Capture the cell that displays the provided text and extract its (X, Y) central coordinate. 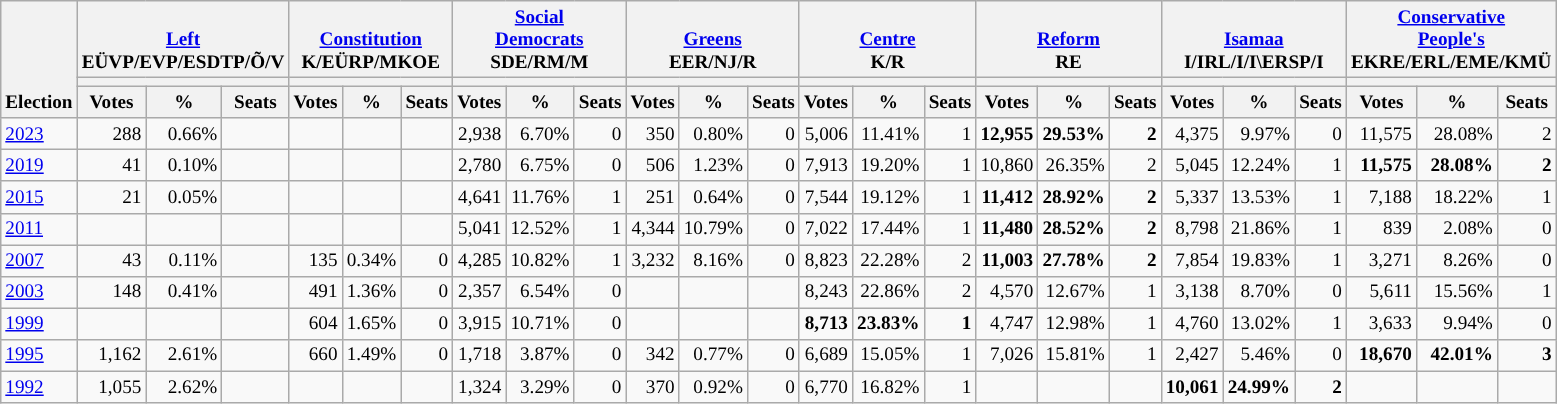
19.83% (1259, 261)
11,003 (1007, 261)
15.56% (1456, 292)
3,915 (480, 324)
22.86% (889, 292)
2,357 (480, 292)
2,938 (480, 134)
10.82% (540, 261)
2023 (39, 134)
4,747 (1007, 324)
21.86% (1259, 229)
2,427 (1192, 355)
23.83% (889, 324)
8,243 (826, 292)
1,162 (112, 355)
8.70% (1259, 292)
5,041 (480, 229)
6.70% (540, 134)
6.75% (540, 166)
10,860 (1007, 166)
4,570 (1007, 292)
3,633 (1381, 324)
10.79% (713, 229)
5,006 (826, 134)
7,854 (1192, 261)
29.53% (1074, 134)
0.11% (184, 261)
2.08% (1456, 229)
3.87% (540, 355)
2019 (39, 166)
3,232 (652, 261)
ReformRE (1068, 40)
26.35% (1074, 166)
1.36% (372, 292)
12.52% (540, 229)
4,344 (652, 229)
27.78% (1074, 261)
1.65% (372, 324)
1,718 (480, 355)
21 (112, 197)
12,955 (1007, 134)
9.94% (1456, 324)
12.24% (1259, 166)
0.77% (713, 355)
2003 (39, 292)
9.97% (1259, 134)
Election (39, 60)
604 (316, 324)
3.29% (540, 387)
8,823 (826, 261)
6,770 (826, 387)
11.76% (540, 197)
251 (652, 197)
7,544 (826, 197)
15.81% (1074, 355)
8.16% (713, 261)
ConservativePeople'sEKRE/ERL/EME/KMÜ (1451, 40)
0.10% (184, 166)
0.80% (713, 134)
342 (652, 355)
0.41% (184, 292)
SocialDemocratsSDE/RM/M (540, 40)
2007 (39, 261)
12.98% (1074, 324)
IsamaaI/IRL/I/I\ERSP/I (1254, 40)
ConstitutionK/EÜRP/MKOE (371, 40)
28.92% (1074, 197)
LeftEÜVP/EVP/ESDTP/Õ/V (183, 40)
7,022 (826, 229)
6,689 (826, 355)
8,798 (1192, 229)
1992 (39, 387)
6.54% (540, 292)
12.67% (1074, 292)
506 (652, 166)
2,780 (480, 166)
17.44% (889, 229)
42.01% (1456, 355)
10,061 (1192, 387)
19.12% (889, 197)
5.46% (1259, 355)
GreensEER/NJ/R (712, 40)
11,480 (1007, 229)
41 (112, 166)
5,611 (1381, 292)
5,337 (1192, 197)
660 (316, 355)
288 (112, 134)
7,188 (1381, 197)
1999 (39, 324)
22.28% (889, 261)
24.99% (1259, 387)
2015 (39, 197)
15.05% (889, 355)
7,913 (826, 166)
43 (112, 261)
18,670 (1381, 355)
1.49% (372, 355)
13.53% (1259, 197)
11,412 (1007, 197)
370 (652, 387)
10.71% (540, 324)
4,641 (480, 197)
19.20% (889, 166)
491 (316, 292)
0.66% (184, 134)
8,713 (826, 324)
8.26% (1456, 261)
3,271 (1381, 261)
1,324 (480, 387)
839 (1381, 229)
28.52% (1074, 229)
13.02% (1259, 324)
1.23% (713, 166)
18.22% (1456, 197)
0.64% (713, 197)
5,045 (1192, 166)
3 (1526, 355)
11.41% (889, 134)
4,375 (1192, 134)
350 (652, 134)
2011 (39, 229)
0.34% (372, 261)
2.62% (184, 387)
0.05% (184, 197)
1995 (39, 355)
1,055 (112, 387)
148 (112, 292)
CentreK/R (888, 40)
4,760 (1192, 324)
16.82% (889, 387)
3,138 (1192, 292)
4,285 (480, 261)
7,026 (1007, 355)
135 (316, 261)
0.92% (713, 387)
2.61% (184, 355)
